Scan for the cell matching the given text and deliver its [x, y] coordinate at center. 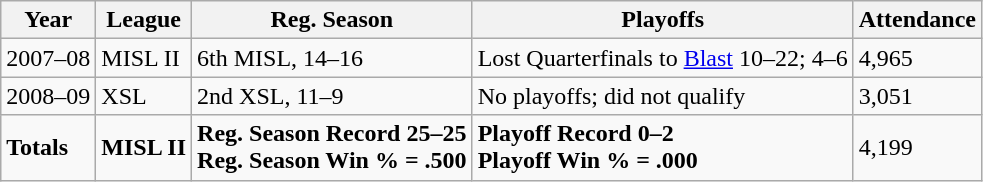
XSL [144, 96]
3,051 [917, 96]
6th MISL, 14–16 [332, 58]
2nd XSL, 11–9 [332, 96]
4,965 [917, 58]
Year [48, 20]
Reg. Season [332, 20]
League [144, 20]
Lost Quarterfinals to Blast 10–22; 4–6 [662, 58]
Playoffs [662, 20]
Totals [48, 148]
4,199 [917, 148]
Attendance [917, 20]
2008–09 [48, 96]
Reg. Season Record 25–25 Reg. Season Win % = .500 [332, 148]
2007–08 [48, 58]
Playoff Record 0–2 Playoff Win % = .000 [662, 148]
No playoffs; did not qualify [662, 96]
